Identify which cell holds the provided text, then report its [X, Y] central coordinate. 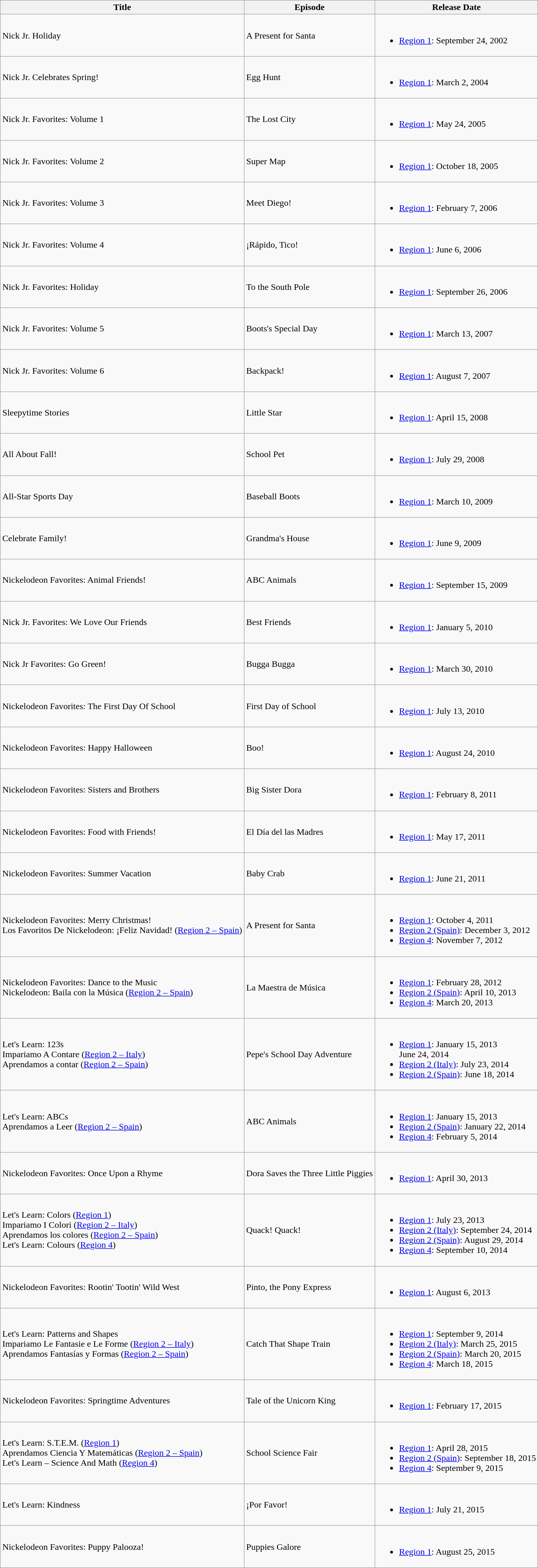
Episode [310, 7]
Little Star [310, 412]
Backpack! [310, 371]
Baseball Boots [310, 496]
Release Date [456, 7]
Region 1: February 28, 2012Region 2 (Spain): April 10, 2013Region 4: March 20, 2013 [456, 988]
Region 1: August 7, 2007 [456, 371]
Region 1: March 30, 2010 [456, 664]
Nickelodeon Favorites: Puppy Palooza! [122, 1547]
Best Friends [310, 622]
Region 1: September 9, 2014Region 2 (Italy): March 25, 2015Region 2 (Spain): March 20, 2015Region 4: March 18, 2015 [456, 1344]
Let's Learn: Colors (Region 1)Impariamo I Colori (Region 2 – Italy)Aprendamos los colores (Region 2 – Spain)Let's Learn: Colours (Region 4) [122, 1230]
Nick Jr. Favorites: Volume 4 [122, 245]
¡Por Favor! [310, 1505]
Region 1: January 5, 2010 [456, 622]
Nick Jr. Favorites: Volume 3 [122, 203]
Baby Crab [310, 873]
School Science Fair [310, 1453]
Grandma's House [310, 538]
Region 1: September 26, 2006 [456, 287]
Region 1: July 21, 2015 [456, 1505]
Region 1: June 9, 2009 [456, 538]
Boo! [310, 748]
Region 1: January 15, 2013Region 2 (Spain): January 22, 2014Region 4: February 5, 2014 [456, 1121]
Nickelodeon Favorites: Summer Vacation [122, 873]
Nick Jr Favorites: Go Green! [122, 664]
Region 1: July 13, 2010 [456, 706]
Nickelodeon Favorites: Once Upon a Rhyme [122, 1173]
Nick Jr. Favorites: Holiday [122, 287]
School Pet [310, 454]
Region 1: June 21, 2011 [456, 873]
Let's Learn: ABCsAprendamos a Leer (Region 2 – Spain) [122, 1121]
Boots's Special Day [310, 328]
Region 1: February 7, 2006 [456, 203]
Let's Learn: Kindness [122, 1505]
Region 1: July 23, 2013Region 2 (Italy): September 24, 2014Region 2 (Spain): August 29, 2014Region 4: September 10, 2014 [456, 1230]
Region 1: March 2, 2004 [456, 77]
Nickelodeon Favorites: Food with Friends! [122, 832]
Super Map [310, 161]
Region 1: January 15, 2013June 24, 2014Region 2 (Italy): July 23, 2014Region 2 (Spain): June 18, 2014 [456, 1054]
Nick Jr. Holiday [122, 36]
All About Fall! [122, 454]
Nick Jr. Favorites: Volume 2 [122, 161]
Region 1: February 8, 2011 [456, 790]
Nickelodeon Favorites: Springtime Adventures [122, 1401]
Region 1: July 29, 2008 [456, 454]
Nick Jr. Favorites: Volume 1 [122, 119]
Dora Saves the Three Little Piggies [310, 1173]
Region 1: August 24, 2010 [456, 748]
Nickelodeon Favorites: Sisters and Brothers [122, 790]
Region 1: October 4, 2011Region 2 (Spain): December 3, 2012Region 4: November 7, 2012 [456, 925]
Nick Jr. Celebrates Spring! [122, 77]
Nick Jr. Favorites: We Love Our Friends [122, 622]
Tale of the Unicorn King [310, 1401]
Nick Jr. Favorites: Volume 5 [122, 328]
Catch That Shape Train [310, 1344]
Let's Learn: 123sImpariamo A Contare (Region 2 – Italy)Aprendamos a contar (Region 2 – Spain) [122, 1054]
Region 1: March 13, 2007 [456, 328]
Region 1: April 15, 2008 [456, 412]
Let's Learn: Patterns and ShapesImpariamo Le Fantasie e Le Forme (Region 2 – Italy)Aprendamos Fantasías y Formas (Region 2 – Spain) [122, 1344]
Nickelodeon Favorites: Rootin' Tootin' Wild West [122, 1287]
Nickelodeon Favorites: Happy Halloween [122, 748]
Sleepytime Stories [122, 412]
To the South Pole [310, 287]
Nickelodeon Favorites: The First Day Of School [122, 706]
Pinto, the Pony Express [310, 1287]
Region 1: August 25, 2015 [456, 1547]
¡Rápido, Tico! [310, 245]
Region 1: April 28, 2015Region 2 (Spain): September 18, 2015Region 4: September 9, 2015 [456, 1453]
Region 1: April 30, 2013 [456, 1173]
Region 1: February 17, 2015 [456, 1401]
Meet Diego! [310, 203]
Nickelodeon Favorites: Merry Christmas!Los Favoritos De Nickelodeon: ¡Feliz Navidad! (Region 2 – Spain) [122, 925]
First Day of School [310, 706]
The Lost City [310, 119]
La Maestra de Música [310, 988]
Pepe's School Day Adventure [310, 1054]
Region 1: June 6, 2006 [456, 245]
Quack! Quack! [310, 1230]
Egg Hunt [310, 77]
El Día del las Madres [310, 832]
Region 1: May 17, 2011 [456, 832]
Puppies Galore [310, 1547]
Region 1: August 6, 2013 [456, 1287]
All-Star Sports Day [122, 496]
Nickelodeon Favorites: Dance to the MusicNickelodeon: Baila con la Música (Region 2 – Spain) [122, 988]
Region 1: May 24, 2005 [456, 119]
Title [122, 7]
Let's Learn: S.T.E.M. (Region 1)Aprendamos Ciencia Y Matemáticas (Region 2 – Spain)Let's Learn – Science And Math (Region 4) [122, 1453]
Big Sister Dora [310, 790]
Region 1: March 10, 2009 [456, 496]
Celebrate Family! [122, 538]
Region 1: September 15, 2009 [456, 580]
Region 1: October 18, 2005 [456, 161]
Region 1: September 24, 2002 [456, 36]
Nickelodeon Favorites: Animal Friends! [122, 580]
Bugga Bugga [310, 664]
Nick Jr. Favorites: Volume 6 [122, 371]
